Scan for the cell matching the given text and deliver its (x, y) coordinate at center. 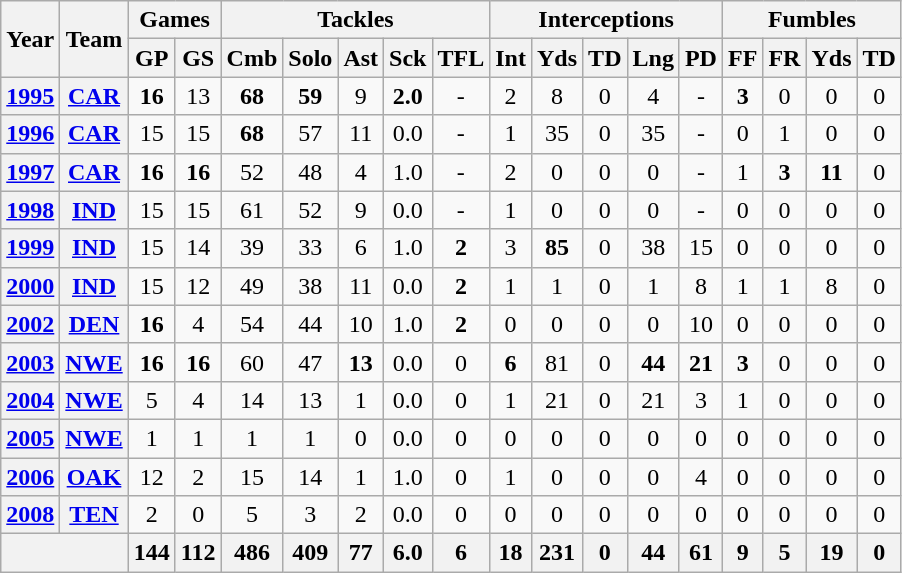
2004 (30, 400)
6.0 (408, 553)
Fumbles (812, 20)
1996 (30, 134)
2006 (30, 477)
1995 (30, 96)
Year (30, 39)
2000 (30, 286)
2.0 (408, 96)
18 (511, 553)
PD (700, 58)
77 (361, 553)
47 (310, 362)
2002 (30, 324)
2003 (30, 362)
144 (152, 553)
1998 (30, 210)
Sck (408, 58)
GS (198, 58)
Solo (310, 58)
1997 (30, 172)
409 (310, 553)
2008 (30, 515)
Interceptions (606, 20)
57 (310, 134)
39 (252, 248)
231 (556, 553)
TEN (94, 515)
112 (198, 553)
81 (556, 362)
FR (784, 58)
GP (152, 58)
Games (174, 20)
Cmb (252, 58)
60 (252, 362)
59 (310, 96)
TFL (461, 58)
49 (252, 286)
486 (252, 553)
FF (742, 58)
19 (832, 553)
2005 (30, 438)
Team (94, 39)
54 (252, 324)
33 (310, 248)
Lng (653, 58)
Ast (361, 58)
DEN (94, 324)
OAK (94, 477)
48 (310, 172)
1999 (30, 248)
Int (511, 58)
85 (556, 248)
Tackles (356, 20)
